Determine the (X, Y) coordinate at the center of the cell enclosing the given text.  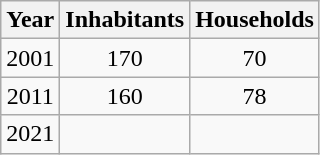
170 (125, 58)
2021 (30, 134)
2011 (30, 96)
Year (30, 20)
Inhabitants (125, 20)
2001 (30, 58)
Households (255, 20)
78 (255, 96)
160 (125, 96)
70 (255, 58)
